Provide the [x, y] coordinate of the cell's center where the given text is located.  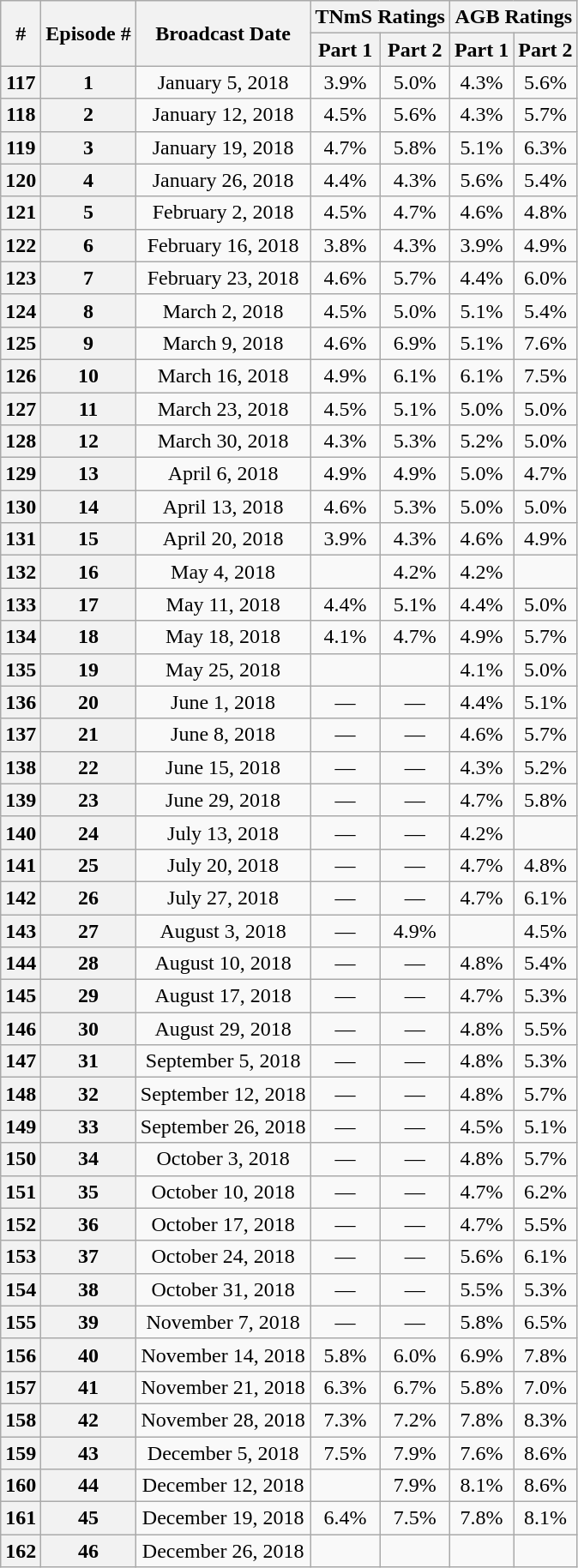
July 13, 2018 [223, 832]
19 [88, 670]
11 [88, 409]
27 [88, 930]
15 [88, 539]
143 [21, 930]
March 30, 2018 [223, 442]
122 [21, 245]
October 3, 2018 [223, 1159]
159 [21, 1453]
October 17, 2018 [223, 1224]
# [21, 33]
October 24, 2018 [223, 1257]
21 [88, 735]
April 13, 2018 [223, 507]
134 [21, 637]
June 1, 2018 [223, 702]
November 28, 2018 [223, 1420]
18 [88, 637]
7.0% [545, 1387]
May 4, 2018 [223, 572]
43 [88, 1453]
December 19, 2018 [223, 1518]
132 [21, 572]
138 [21, 767]
149 [21, 1126]
135 [21, 670]
December 26, 2018 [223, 1551]
July 20, 2018 [223, 865]
121 [21, 213]
158 [21, 1420]
February 2, 2018 [223, 213]
127 [21, 409]
152 [21, 1224]
6.7% [415, 1387]
26 [88, 898]
35 [88, 1192]
November 7, 2018 [223, 1322]
129 [21, 474]
December 12, 2018 [223, 1486]
October 10, 2018 [223, 1192]
May 11, 2018 [223, 604]
March 16, 2018 [223, 375]
153 [21, 1257]
144 [21, 964]
6.2% [545, 1192]
12 [88, 442]
October 31, 2018 [223, 1289]
28 [88, 964]
9 [88, 343]
3 [88, 147]
40 [88, 1355]
42 [88, 1420]
24 [88, 832]
141 [21, 865]
128 [21, 442]
139 [21, 800]
151 [21, 1192]
46 [88, 1551]
34 [88, 1159]
156 [21, 1355]
120 [21, 180]
5 [88, 213]
August 17, 2018 [223, 996]
14 [88, 507]
44 [88, 1486]
123 [21, 278]
41 [88, 1387]
September 26, 2018 [223, 1126]
TNmS Ratings [380, 17]
160 [21, 1486]
January 12, 2018 [223, 115]
May 18, 2018 [223, 637]
Broadcast Date [223, 33]
150 [21, 1159]
147 [21, 1061]
124 [21, 310]
146 [21, 1029]
8.3% [545, 1420]
20 [88, 702]
AGB Ratings [513, 17]
February 16, 2018 [223, 245]
6.4% [345, 1518]
13 [88, 474]
September 12, 2018 [223, 1094]
30 [88, 1029]
March 23, 2018 [223, 409]
November 14, 2018 [223, 1355]
August 3, 2018 [223, 930]
162 [21, 1551]
17 [88, 604]
133 [21, 604]
July 27, 2018 [223, 898]
April 20, 2018 [223, 539]
March 2, 2018 [223, 310]
31 [88, 1061]
39 [88, 1322]
36 [88, 1224]
25 [88, 865]
126 [21, 375]
June 29, 2018 [223, 800]
December 5, 2018 [223, 1453]
130 [21, 507]
37 [88, 1257]
May 25, 2018 [223, 670]
161 [21, 1518]
2 [88, 115]
4 [88, 180]
117 [21, 82]
September 5, 2018 [223, 1061]
157 [21, 1387]
125 [21, 343]
45 [88, 1518]
April 6, 2018 [223, 474]
1 [88, 82]
148 [21, 1094]
119 [21, 147]
7 [88, 278]
29 [88, 996]
32 [88, 1094]
February 23, 2018 [223, 278]
38 [88, 1289]
137 [21, 735]
7.2% [415, 1420]
23 [88, 800]
6.5% [545, 1322]
August 10, 2018 [223, 964]
140 [21, 832]
January 19, 2018 [223, 147]
3.8% [345, 245]
145 [21, 996]
January 26, 2018 [223, 180]
136 [21, 702]
January 5, 2018 [223, 82]
8 [88, 310]
154 [21, 1289]
November 21, 2018 [223, 1387]
33 [88, 1126]
7.3% [345, 1420]
March 9, 2018 [223, 343]
155 [21, 1322]
131 [21, 539]
142 [21, 898]
22 [88, 767]
16 [88, 572]
10 [88, 375]
June 15, 2018 [223, 767]
118 [21, 115]
Episode # [88, 33]
June 8, 2018 [223, 735]
August 29, 2018 [223, 1029]
6 [88, 245]
